From the cell containing the given text, extract its center point as [x, y] coordinate. 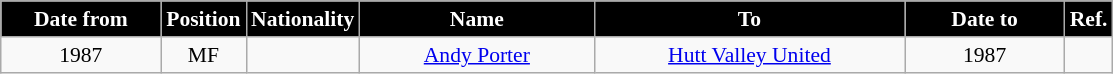
Hutt Valley United [749, 55]
Position [204, 19]
Nationality [302, 19]
Ref. [1089, 19]
To [749, 19]
Date from [81, 19]
Andy Porter [476, 55]
MF [204, 55]
Name [476, 19]
Date to [985, 19]
